Find where the given text appears and provide that cell's center as [x, y] coordinate. 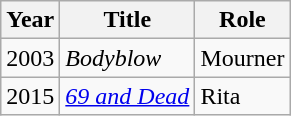
Bodyblow [128, 58]
Title [128, 20]
69 and Dead [128, 96]
Role [242, 20]
2003 [30, 58]
Mourner [242, 58]
2015 [30, 96]
Year [30, 20]
Rita [242, 96]
